Return the (x, y) coordinate for the center point of the cell that contains the specified text.  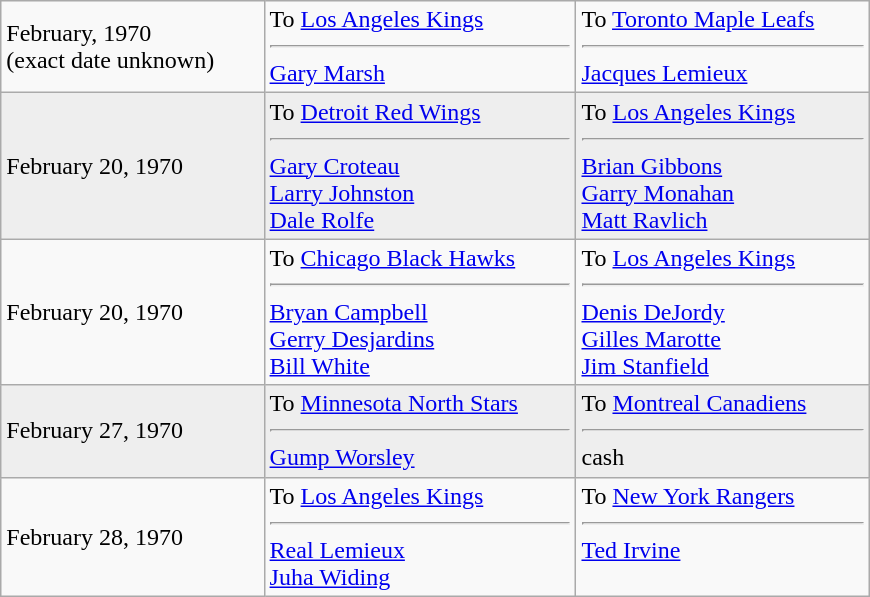
To Los Angeles KingsDenis DeJordyGilles MarotteJim Stanfield (722, 312)
To Los Angeles KingsBrian GibbonsGarry MonahanMatt Ravlich (722, 166)
To Detroit Red WingsGary CroteauLarry JohnstonDale Rolfe (420, 166)
February 28, 1970 (132, 536)
To New York RangersTed Irvine (722, 536)
February, 1970(exact date unknown) (132, 47)
February 27, 1970 (132, 431)
To Minnesota North StarsGump Worsley (420, 431)
To Los Angeles KingsGary Marsh (420, 47)
To Los Angeles KingsReal LemieuxJuha Widing (420, 536)
To Toronto Maple LeafsJacques Lemieux (722, 47)
To Montreal Canadienscash (722, 431)
To Chicago Black HawksBryan CampbellGerry DesjardinsBill White (420, 312)
